Detect which cell encompasses the target text, then output its (x, y) center coordinate. 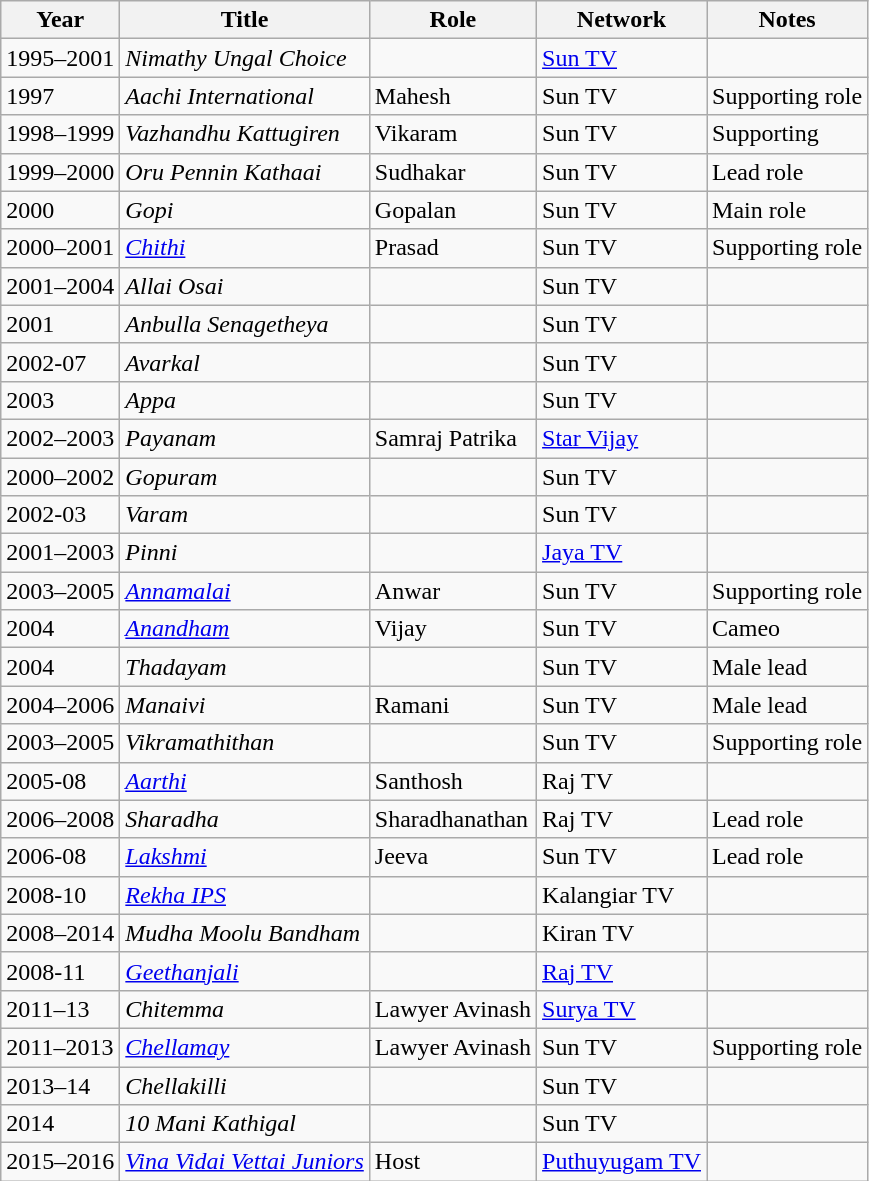
2014 (60, 1124)
2001–2003 (60, 553)
Surya TV (622, 1009)
Vina Vidai Vettai Juniors (244, 1162)
1999–2000 (60, 172)
Avarkal (244, 362)
2002–2003 (60, 438)
2001–2004 (60, 286)
Cameo (788, 629)
Jeeva (452, 857)
Vijay (452, 629)
Aachi International (244, 96)
2003 (60, 400)
Sharadhanathan (452, 819)
Vazhandhu Kattugiren (244, 134)
Role (452, 20)
Manaivi (244, 705)
Geethanjali (244, 971)
Gopalan (452, 210)
2008–2014 (60, 933)
Year (60, 20)
2006-08 (60, 857)
Mudha Moolu Bandham (244, 933)
Payanam (244, 438)
Santhosh (452, 781)
Gopi (244, 210)
2005-08 (60, 781)
Prasad (452, 248)
2002-07 (60, 362)
Sudhakar (452, 172)
Anwar (452, 591)
Anandham (244, 629)
2001 (60, 324)
2008-10 (60, 895)
Lakshmi (244, 857)
Allai Osai (244, 286)
Gopuram (244, 477)
Puthuyugam TV (622, 1162)
Notes (788, 20)
Vikaram (452, 134)
Kiran TV (622, 933)
Mahesh (452, 96)
10 Mani Kathigal (244, 1124)
Appa (244, 400)
2000–2002 (60, 477)
Chithi (244, 248)
2013–14 (60, 1085)
Vikramathithan (244, 743)
Ramani (452, 705)
Nimathy Ungal Choice (244, 58)
Rekha IPS (244, 895)
Kalangiar TV (622, 895)
Sharadha (244, 819)
Varam (244, 515)
1995–2001 (60, 58)
Aarthi (244, 781)
Chitemma (244, 1009)
Annamalai (244, 591)
Anbulla Senagetheya (244, 324)
Chellakilli (244, 1085)
2000–2001 (60, 248)
2004–2006 (60, 705)
Host (452, 1162)
Main role (788, 210)
1998–1999 (60, 134)
2006–2008 (60, 819)
Jaya TV (622, 553)
Pinni (244, 553)
Network (622, 20)
1997 (60, 96)
2015–2016 (60, 1162)
2002-03 (60, 515)
Supporting (788, 134)
Thadayam (244, 667)
Chellamay (244, 1047)
2000 (60, 210)
Samraj Patrika (452, 438)
2011–13 (60, 1009)
Star Vijay (622, 438)
Title (244, 20)
2008-11 (60, 971)
Oru Pennin Kathaai (244, 172)
2011–2013 (60, 1047)
